Provide the (x, y) coordinate of the cell's center where the given text is located.  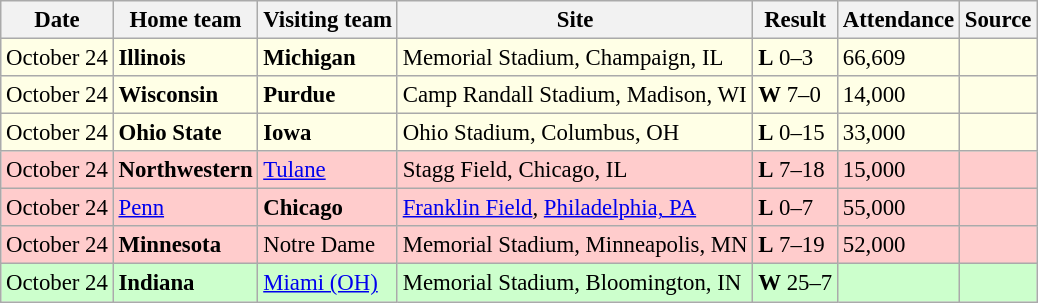
33,000 (898, 133)
Iowa (328, 133)
Chicago (328, 208)
L 7–18 (796, 170)
Attendance (898, 20)
L 0–3 (796, 58)
Result (796, 20)
Franklin Field, Philadelphia, PA (574, 208)
52,000 (898, 245)
55,000 (898, 208)
Site (574, 20)
Memorial Stadium, Minneapolis, MN (574, 245)
W 25–7 (796, 283)
14,000 (898, 95)
Indiana (186, 283)
Illinois (186, 58)
Date (57, 20)
Purdue (328, 95)
Camp Randall Stadium, Madison, WI (574, 95)
Minnesota (186, 245)
Michigan (328, 58)
Home team (186, 20)
Tulane (328, 170)
66,609 (898, 58)
Stagg Field, Chicago, IL (574, 170)
Source (998, 20)
Ohio State (186, 133)
Northwestern (186, 170)
Notre Dame (328, 245)
15,000 (898, 170)
Memorial Stadium, Champaign, IL (574, 58)
L 0–15 (796, 133)
W 7–0 (796, 95)
Wisconsin (186, 95)
Miami (OH) (328, 283)
Memorial Stadium, Bloomington, IN (574, 283)
Ohio Stadium, Columbus, OH (574, 133)
Visiting team (328, 20)
L 7–19 (796, 245)
L 0–7 (796, 208)
Penn (186, 208)
